Return the (x, y) coordinate for the center point of the cell that contains the specified text.  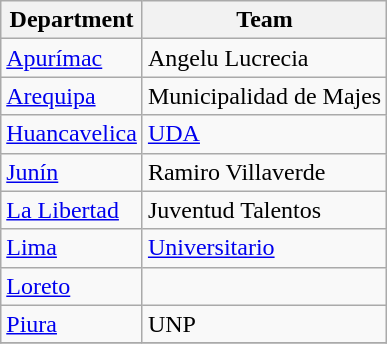
Loreto (72, 286)
UDA (264, 134)
Piura (72, 324)
Lima (72, 248)
Department (72, 20)
La Libertad (72, 210)
Universitario (264, 248)
Junín (72, 172)
Municipalidad de Majes (264, 96)
Angelu Lucrecia (264, 58)
UNP (264, 324)
Ramiro Villaverde (264, 172)
Juventud Talentos (264, 210)
Arequipa (72, 96)
Team (264, 20)
Apurímac (72, 58)
Huancavelica (72, 134)
